Find where the given text appears and provide that cell's center as [x, y] coordinate. 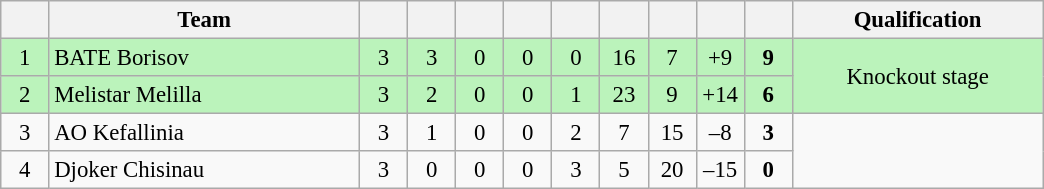
6 [768, 95]
+14 [720, 95]
AO Kefallinia [204, 133]
–15 [720, 170]
16 [624, 58]
Knockout stage [918, 76]
Qualification [918, 20]
Djoker Chisinau [204, 170]
BATE Borisov [204, 58]
4 [25, 170]
+9 [720, 58]
–8 [720, 133]
20 [672, 170]
Team [204, 20]
Melistar Melilla [204, 95]
5 [624, 170]
23 [624, 95]
15 [672, 133]
